Capture the cell that displays the provided text and extract its [X, Y] central coordinate. 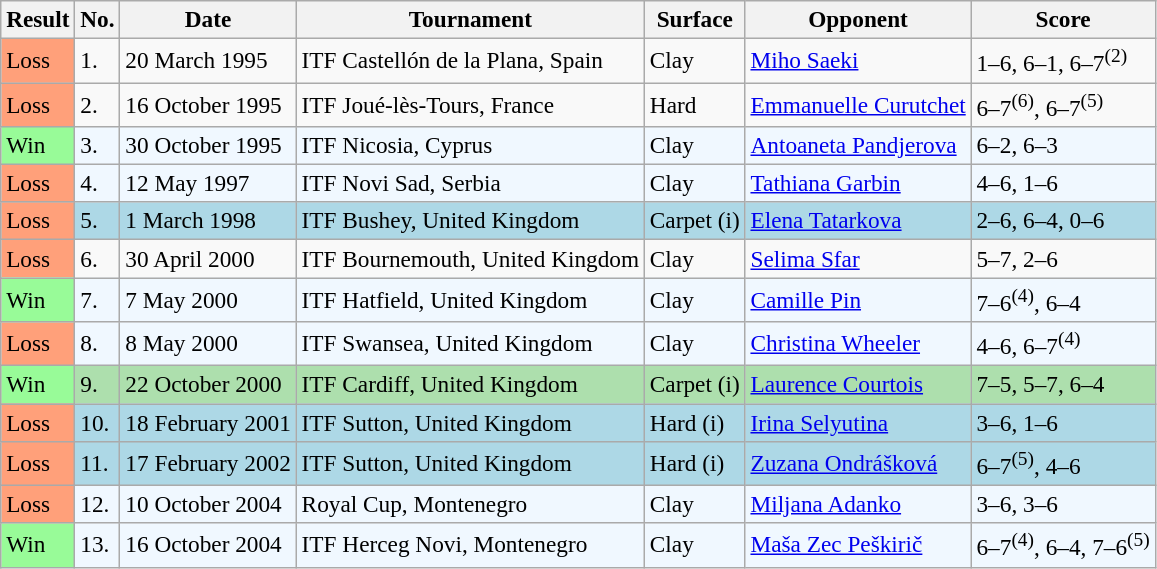
2–6, 6–4, 0–6 [1063, 221]
16 October 2004 [208, 545]
7. [98, 299]
Zuzana Ondrášková [858, 463]
30 April 2000 [208, 258]
Hard [694, 104]
3–6, 3–6 [1063, 504]
Emmanuelle Curutchet [858, 104]
10 October 2004 [208, 504]
Maša Zec Peškirič [858, 545]
3. [98, 145]
6–2, 6–3 [1063, 145]
Camille Pin [858, 299]
22 October 2000 [208, 384]
Score [1063, 19]
Miho Saeki [858, 60]
Antoaneta Pandjerova [858, 145]
No. [98, 19]
Tournament [470, 19]
30 October 1995 [208, 145]
Miljana Adanko [858, 504]
ITF Bournemouth, United Kingdom [470, 258]
ITF Swansea, United Kingdom [470, 343]
Royal Cup, Montenegro [470, 504]
4. [98, 183]
5. [98, 221]
7–5, 5–7, 6–4 [1063, 384]
11. [98, 463]
4–6, 1–6 [1063, 183]
ITF Joué-lès-Tours, France [470, 104]
10. [98, 422]
ITF Cardiff, United Kingdom [470, 384]
7–6(4), 6–4 [1063, 299]
Irina Selyutina [858, 422]
12 May 1997 [208, 183]
Tathiana Garbin [858, 183]
1–6, 6–1, 6–7(2) [1063, 60]
4–6, 6–7(4) [1063, 343]
8 May 2000 [208, 343]
5–7, 2–6 [1063, 258]
6–7(5), 4–6 [1063, 463]
Elena Tatarkova [858, 221]
Laurence Courtois [858, 384]
Opponent [858, 19]
Date [208, 19]
ITF Bushey, United Kingdom [470, 221]
ITF Novi Sad, Serbia [470, 183]
Surface [694, 19]
7 May 2000 [208, 299]
18 February 2001 [208, 422]
12. [98, 504]
8. [98, 343]
9. [98, 384]
Result [38, 19]
20 March 1995 [208, 60]
13. [98, 545]
ITF Hatfield, United Kingdom [470, 299]
1 March 1998 [208, 221]
2. [98, 104]
ITF Nicosia, Cyprus [470, 145]
6–7(6), 6–7(5) [1063, 104]
17 February 2002 [208, 463]
3–6, 1–6 [1063, 422]
6–7(4), 6–4, 7–6(5) [1063, 545]
ITF Herceg Novi, Montenegro [470, 545]
Selima Sfar [858, 258]
ITF Castellón de la Plana, Spain [470, 60]
Christina Wheeler [858, 343]
16 October 1995 [208, 104]
6. [98, 258]
1. [98, 60]
